Provide the [X, Y] coordinate of the cell's center where the given text is located.  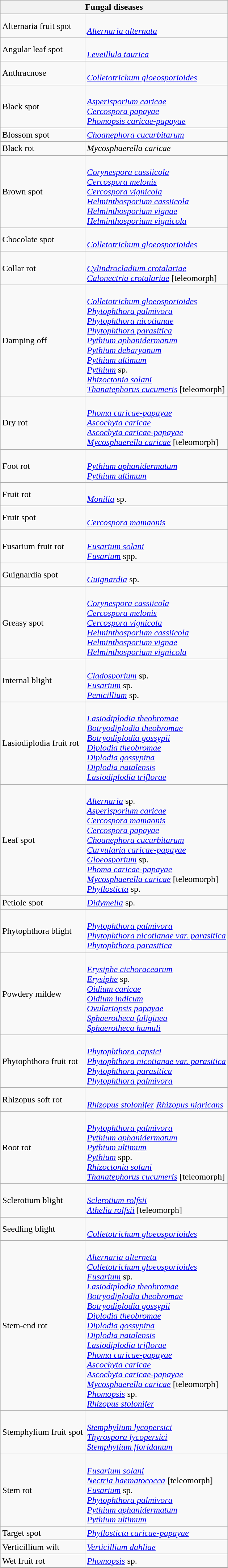
Leaf spot [43, 840]
Phoma caricae-papayae Ascochyta caricae Ascochyta caricae-papayae Mycosphaerella caricae [teleomorph] [156, 423]
Angular leaf spot [43, 49]
Phytophthora capsici Phytophthora nicotianae var. parasitica Phytophthora parasitica Phytophthora palmivora [156, 1061]
Blossom spot [43, 135]
Cladosporium sp. Fusarium sp. Penicillium sp. [156, 681]
Fusarium solani Fusarium spp. [156, 546]
Phomopsis sp. [156, 1561]
Wet fruit rot [43, 1561]
Stemphylium lycopersici Thyrospora lycopersici Stemphylium floridanum [156, 1432]
Greasy spot [43, 623]
Sclerotium rolfsii Athelia rolfsii [teleomorph] [156, 1200]
Didymella sp. [156, 903]
Brown spot [43, 192]
Fruit rot [43, 495]
Fruit spot [43, 518]
Alternaria fruit spot [43, 26]
Pythium aphanidermatum Pythium ultimum [156, 466]
Chocolate spot [43, 240]
Asperisporium caricae Cercospora papayae Phomopsis caricae-papayae [156, 106]
Powdery mildew [43, 993]
Guignardia spot [43, 575]
Verticillium wilt [43, 1547]
Rhizopus stolonifer Rhizopus nigricans [156, 1099]
Guignardia sp. [156, 575]
Target spot [43, 1533]
Stem rot [43, 1490]
Collar rot [43, 268]
Lasiodiplodia fruit rot [43, 743]
Anthracnose [43, 73]
Alternaria alternata [156, 26]
Leveillula taurica [156, 49]
Phyllosticta caricae-papayae [156, 1533]
Phytophthora blight [43, 931]
Erysiphe cichoracearum Erysiphe sp. Oidium caricae Oidium indicum Ovulariopsis papayae Sphaerotheca fuliginea Sphaerotheca humuli [156, 993]
Internal blight [43, 681]
Damping off [43, 340]
Mycosphaerella caricae [156, 148]
Root rot [43, 1147]
Cylindrocladium crotalariae Calonectria crotalariae [teleomorph] [156, 268]
Rhizopus soft rot [43, 1099]
Fusarium solani Nectria haematococca [teleomorph] Fusarium sp. Phytophthora palmivora Pythium aphanidermatum Pythium ultimum [156, 1490]
Foot rot [43, 466]
Seedling blight [43, 1229]
Black spot [43, 106]
Sclerotium blight [43, 1200]
Phytophthora palmivora Phytophthora nicotianae var. parasitica Phytophthora parasitica [156, 931]
Fungal diseases [114, 7]
Fusarium fruit rot [43, 546]
Stemphylium fruit spot [43, 1432]
Verticillium dahliae [156, 1547]
Phytophthora palmivora Pythium aphanidermatum Pythium ultimum Pythium spp. Rhizoctonia solani Thanatephorus cucumeris [teleomorph] [156, 1147]
Monilia sp. [156, 495]
Black rot [43, 148]
Dry rot [43, 423]
Phytophthora fruit rot [43, 1061]
Stem-end rot [43, 1326]
Cercospora mamaonis [156, 518]
Choanephora cucurbitarum [156, 135]
Petiole spot [43, 903]
